Find where the given text appears and provide that cell's center as (x, y) coordinate. 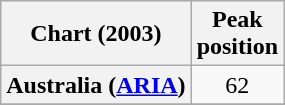
Chart (2003) (96, 34)
62 (237, 85)
Peakposition (237, 34)
Australia (ARIA) (96, 85)
